Determine the (X, Y) coordinate at the center of the cell enclosing the given text.  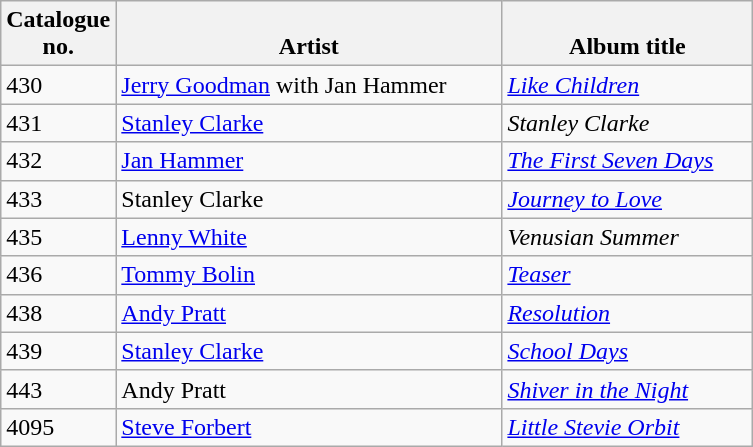
Shiver in the Night (628, 389)
432 (58, 161)
4095 (58, 427)
School Days (628, 351)
436 (58, 275)
Jerry Goodman with Jan Hammer (309, 85)
Like Children (628, 85)
Journey to Love (628, 199)
Catalogue no. (58, 34)
Jan Hammer (309, 161)
435 (58, 237)
433 (58, 199)
Little Stevie Orbit (628, 427)
439 (58, 351)
430 (58, 85)
443 (58, 389)
431 (58, 123)
Lenny White (309, 237)
Album title (628, 34)
Teaser (628, 275)
438 (58, 313)
Tommy Bolin (309, 275)
Venusian Summer (628, 237)
Resolution (628, 313)
Artist (309, 34)
Steve Forbert (309, 427)
The First Seven Days (628, 161)
